Pinpoint the cell where the given text exists, returning its [x, y] midpoint coordinate. 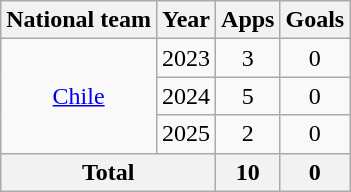
National team [79, 20]
Year [186, 20]
Apps [248, 20]
Goals [315, 20]
2023 [186, 58]
2024 [186, 96]
2025 [186, 134]
3 [248, 58]
Total [108, 172]
Chile [79, 96]
5 [248, 96]
10 [248, 172]
2 [248, 134]
